Pinpoint the cell where the given text exists, returning its (x, y) midpoint coordinate. 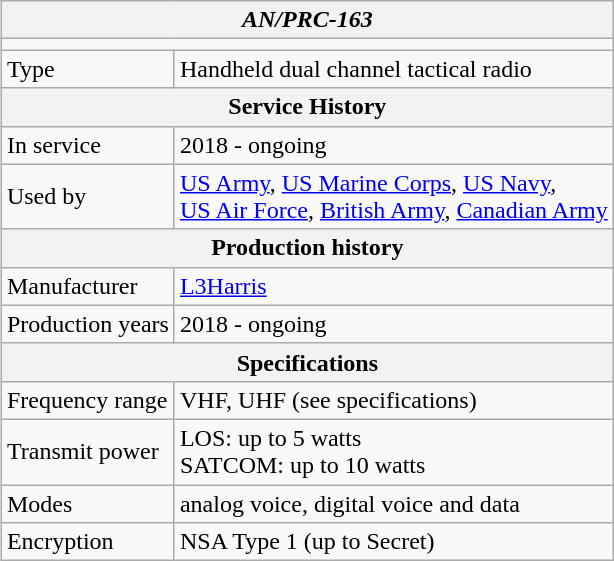
analog voice, digital voice and data (394, 503)
LOS: up to 5 wattsSATCOM: up to 10 watts (394, 452)
NSA Type 1 (up to Secret) (394, 542)
Transmit power (88, 452)
Encryption (88, 542)
AN/PRC-163 (307, 20)
Specifications (307, 362)
Handheld dual channel tactical radio (394, 69)
Production history (307, 248)
Type (88, 69)
Modes (88, 503)
VHF, UHF (see specifications) (394, 400)
Manufacturer (88, 286)
Production years (88, 324)
L3Harris (394, 286)
Service History (307, 107)
In service (88, 145)
US Army, US Marine Corps, US Navy,US Air Force, British Army, Canadian Army (394, 196)
Used by (88, 196)
Frequency range (88, 400)
